Find where the given text appears and provide that cell's center as [X, Y] coordinate. 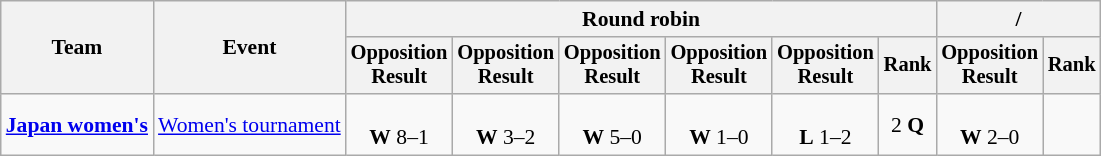
W 5–0 [612, 124]
Japan women's [77, 124]
Round robin [642, 19]
Women's tournament [250, 124]
Team [77, 48]
W 8–1 [400, 124]
/ [1018, 19]
L 1–2 [826, 124]
Event [250, 48]
2 Q [908, 124]
W 1–0 [720, 124]
W 3–2 [506, 124]
W 2–0 [990, 124]
